Output the (X, Y) coordinate of the center of the cell containing the given text.  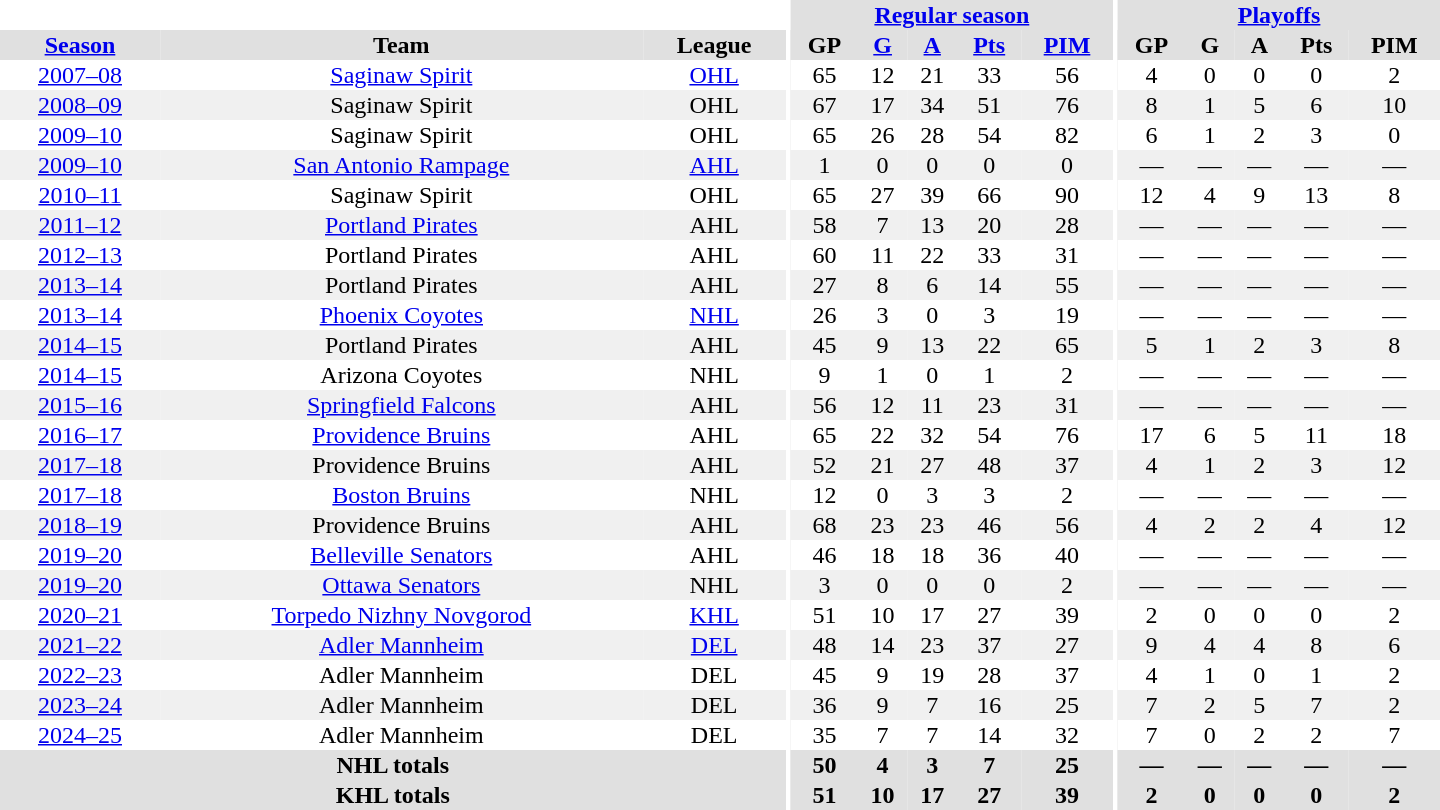
League (714, 45)
2011–12 (80, 225)
Team (402, 45)
90 (1066, 195)
2022–23 (80, 675)
2015–16 (80, 405)
2018–19 (80, 525)
16 (989, 705)
68 (824, 525)
Boston Bruins (402, 495)
2016–17 (80, 435)
KHL (714, 615)
2012–13 (80, 255)
NHL totals (393, 765)
2021–22 (80, 645)
66 (989, 195)
KHL totals (393, 795)
2020–21 (80, 615)
Regular season (952, 15)
Playoffs (1279, 15)
San Antonio Rampage (402, 165)
2007–08 (80, 75)
52 (824, 465)
67 (824, 105)
2024–25 (80, 735)
60 (824, 255)
2010–11 (80, 195)
20 (989, 225)
Arizona Coyotes (402, 375)
40 (1066, 555)
Season (80, 45)
Ottawa Senators (402, 585)
58 (824, 225)
Torpedo Nizhny Novgorod (402, 615)
82 (1066, 135)
Springfield Falcons (402, 405)
55 (1066, 285)
Phoenix Coyotes (402, 315)
34 (932, 105)
2023–24 (80, 705)
Belleville Senators (402, 555)
35 (824, 735)
2008–09 (80, 105)
50 (824, 765)
